Determine the [X, Y] coordinate at the center of the cell enclosing the given text.  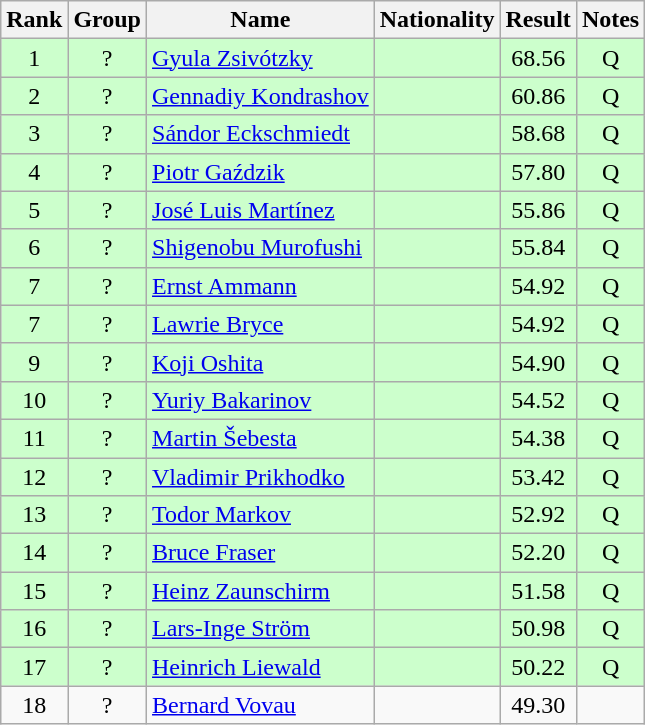
Martin Šebesta [261, 438]
55.86 [538, 210]
53.42 [538, 477]
Todor Markov [261, 515]
18 [34, 705]
José Luis Martínez [261, 210]
Result [538, 20]
3 [34, 134]
14 [34, 553]
51.58 [538, 591]
Heinrich Liewald [261, 667]
Group [108, 20]
Ernst Ammann [261, 286]
4 [34, 172]
57.80 [538, 172]
9 [34, 362]
54.90 [538, 362]
Heinz Zaunschirm [261, 591]
10 [34, 400]
Shigenobu Murofushi [261, 248]
12 [34, 477]
2 [34, 96]
54.52 [538, 400]
Nationality [437, 20]
Koji Oshita [261, 362]
52.92 [538, 515]
5 [34, 210]
Gyula Zsivótzky [261, 58]
1 [34, 58]
60.86 [538, 96]
Bernard Vovau [261, 705]
Piotr Gaździk [261, 172]
Notes [610, 20]
15 [34, 591]
58.68 [538, 134]
Bruce Fraser [261, 553]
50.22 [538, 667]
13 [34, 515]
16 [34, 629]
Vladimir Prikhodko [261, 477]
6 [34, 248]
52.20 [538, 553]
54.38 [538, 438]
68.56 [538, 58]
Lars-Inge Ström [261, 629]
50.98 [538, 629]
Yuriy Bakarinov [261, 400]
Name [261, 20]
Sándor Eckschmiedt [261, 134]
Rank [34, 20]
17 [34, 667]
11 [34, 438]
55.84 [538, 248]
Lawrie Bryce [261, 324]
Gennadiy Kondrashov [261, 96]
49.30 [538, 705]
